Identify which cell holds the provided text, then report its [X, Y] central coordinate. 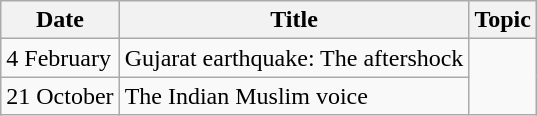
Title [294, 20]
Gujarat earthquake: The aftershock [294, 58]
Topic [503, 20]
21 October [60, 96]
The Indian Muslim voice [294, 96]
Date [60, 20]
4 February [60, 58]
